Search for the cell housing the specified text and yield its [X, Y] center coordinate. 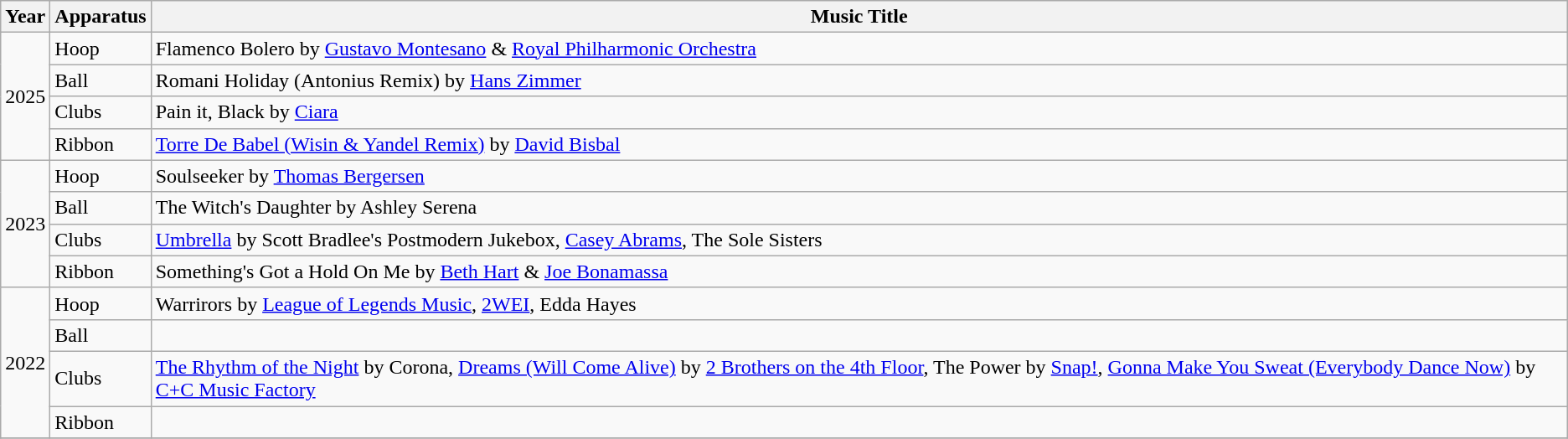
Romani Holiday (Antonius Remix) by Hans Zimmer [859, 80]
Flamenco Bolero by Gustavo Montesano & Royal Philharmonic Orchestra [859, 49]
2023 [25, 224]
Pain it, Black by Ciara [859, 112]
The Witch's Daughter by Ashley Serena [859, 208]
Year [25, 17]
Umbrella by Scott Bradlee's Postmodern Jukebox, Casey Abrams, The Sole Sisters [859, 240]
Apparatus [101, 17]
Warrirors by League of Legends Music, 2WEI, Edda Hayes [859, 303]
Soulseeker by Thomas Bergersen [859, 176]
Music Title [859, 17]
2025 [25, 96]
Something's Got a Hold On Me by Beth Hart & Joe Bonamassa [859, 271]
Torre De Babel (Wisin & Yandel Remix) by David Bisbal [859, 144]
2022 [25, 362]
